Capture the cell that displays the provided text and extract its [X, Y] central coordinate. 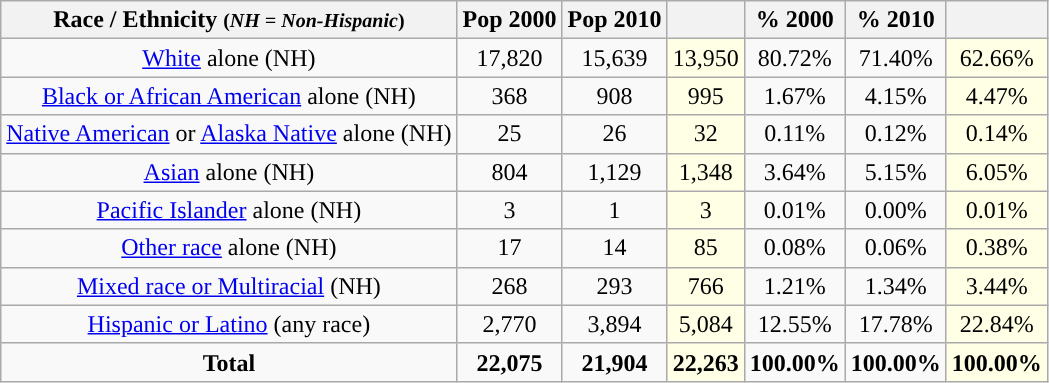
804 [510, 172]
22,263 [706, 362]
5,084 [706, 324]
32 [706, 134]
Mixed race or Multiracial (NH) [229, 286]
766 [706, 286]
71.40% [896, 58]
25 [510, 134]
0.38% [996, 248]
293 [614, 286]
Native American or Alaska Native alone (NH) [229, 134]
Hispanic or Latino (any race) [229, 324]
22.84% [996, 324]
26 [614, 134]
1,129 [614, 172]
62.66% [996, 58]
1.21% [794, 286]
4.47% [996, 96]
14 [614, 248]
0.12% [896, 134]
Total [229, 362]
3.64% [794, 172]
3,894 [614, 324]
0.00% [896, 210]
1.67% [794, 96]
0.14% [996, 134]
0.08% [794, 248]
908 [614, 96]
Other race alone (NH) [229, 248]
268 [510, 286]
1.34% [896, 286]
Black or African American alone (NH) [229, 96]
21,904 [614, 362]
Asian alone (NH) [229, 172]
Pop 2000 [510, 20]
1,348 [706, 172]
12.55% [794, 324]
0.06% [896, 248]
2,770 [510, 324]
80.72% [794, 58]
85 [706, 248]
3.44% [996, 286]
Pacific Islander alone (NH) [229, 210]
1 [614, 210]
Race / Ethnicity (NH = Non-Hispanic) [229, 20]
0.11% [794, 134]
White alone (NH) [229, 58]
13,950 [706, 58]
22,075 [510, 362]
15,639 [614, 58]
% 2000 [794, 20]
4.15% [896, 96]
17,820 [510, 58]
17.78% [896, 324]
% 2010 [896, 20]
5.15% [896, 172]
995 [706, 96]
17 [510, 248]
6.05% [996, 172]
Pop 2010 [614, 20]
368 [510, 96]
